Locate the cell with the specified text and output its (X, Y) center coordinate. 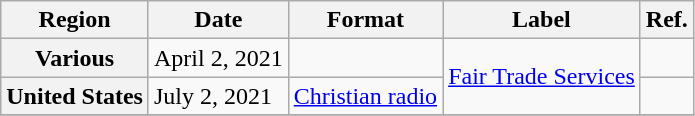
Christian radio (365, 96)
July 2, 2021 (218, 96)
Various (75, 58)
Region (75, 20)
Fair Trade Services (542, 77)
Date (218, 20)
Format (365, 20)
Ref. (666, 20)
United States (75, 96)
April 2, 2021 (218, 58)
Label (542, 20)
